Capture the cell that displays the provided text and extract its (x, y) central coordinate. 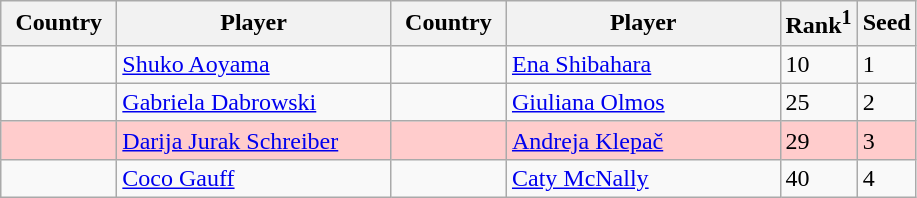
Giuliana Olmos (643, 102)
2 (886, 102)
Ena Shibahara (643, 64)
29 (818, 140)
4 (886, 178)
Gabriela Dabrowski (254, 102)
25 (818, 102)
3 (886, 140)
40 (818, 178)
Shuko Aoyama (254, 64)
Darija Jurak Schreiber (254, 140)
1 (886, 64)
Andreja Klepač (643, 140)
Coco Gauff (254, 178)
Seed (886, 24)
Caty McNally (643, 178)
10 (818, 64)
Rank1 (818, 24)
